Search for the cell housing the specified text and yield its (X, Y) center coordinate. 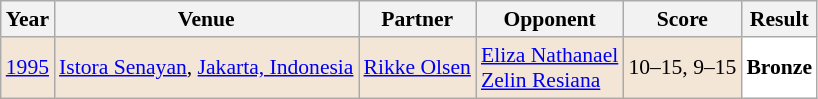
Partner (416, 19)
10–15, 9–15 (682, 68)
Score (682, 19)
Opponent (550, 19)
Bronze (779, 68)
Rikke Olsen (416, 68)
Year (28, 19)
Result (779, 19)
Istora Senayan, Jakarta, Indonesia (206, 68)
1995 (28, 68)
Venue (206, 19)
Eliza Nathanael Zelin Resiana (550, 68)
